Pinpoint the cell where the given text exists, returning its (X, Y) midpoint coordinate. 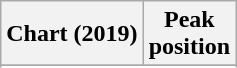
Chart (2019) (72, 34)
Peakposition (189, 34)
